Provide the (x, y) coordinate of the cell's center where the given text is located.  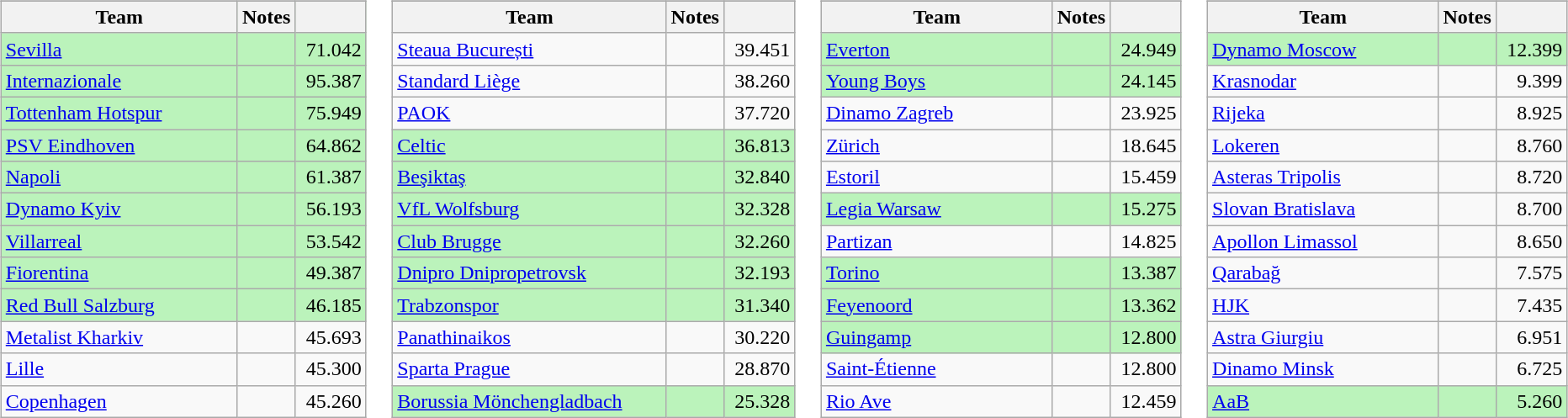
8.720 (1531, 177)
8.700 (1531, 209)
Legia Warsaw (937, 209)
15.275 (1146, 209)
Apollon Limassol (1323, 241)
Dinamo Zagreb (937, 113)
Saint-Étienne (937, 369)
37.720 (759, 113)
Internazionale (119, 81)
39.451 (759, 49)
6.951 (1531, 337)
45.693 (331, 337)
Sparta Prague (530, 369)
Tottenham Hotspur (119, 113)
Dinamo Minsk (1323, 369)
23.925 (1146, 113)
Young Boys (937, 81)
32.260 (759, 241)
VfL Wolfsburg (530, 209)
Standard Liège (530, 81)
Fiorentina (119, 273)
7.435 (1531, 305)
32.193 (759, 273)
Beşiktaş (530, 177)
Trabzonspor (530, 305)
Feyenoord (937, 305)
Slovan Bratislava (1323, 209)
Sevilla (119, 49)
45.300 (331, 369)
8.650 (1531, 241)
28.870 (759, 369)
Lille (119, 369)
24.949 (1146, 49)
HJK (1323, 305)
45.260 (331, 401)
64.862 (331, 146)
8.925 (1531, 113)
PAOK (530, 113)
Everton (937, 49)
53.542 (331, 241)
Krasnodar (1323, 81)
31.340 (759, 305)
Astra Giurgiu (1323, 337)
Red Bull Salzburg (119, 305)
71.042 (331, 49)
13.387 (1146, 273)
25.328 (759, 401)
13.362 (1146, 305)
32.840 (759, 177)
95.387 (331, 81)
61.387 (331, 177)
Guingamp (937, 337)
Celtic (530, 146)
Club Brugge (530, 241)
14.825 (1146, 241)
Metalist Kharkiv (119, 337)
Rijeka (1323, 113)
Zürich (937, 146)
Villarreal (119, 241)
5.260 (1531, 401)
9.399 (1531, 81)
15.459 (1146, 177)
38.260 (759, 81)
56.193 (331, 209)
AaB (1323, 401)
75.949 (331, 113)
Dnipro Dnipropetrovsk (530, 273)
6.725 (1531, 369)
Dynamo Kyiv (119, 209)
Panathinaikos (530, 337)
46.185 (331, 305)
12.399 (1531, 49)
Estoril (937, 177)
18.645 (1146, 146)
Asteras Tripolis (1323, 177)
49.387 (331, 273)
32.328 (759, 209)
8.760 (1531, 146)
Rio Ave (937, 401)
Lokeren (1323, 146)
Torino (937, 273)
Dynamo Moscow (1323, 49)
24.145 (1146, 81)
PSV Eindhoven (119, 146)
Qarabağ (1323, 273)
7.575 (1531, 273)
36.813 (759, 146)
Napoli (119, 177)
Borussia Mönchengladbach (530, 401)
12.459 (1146, 401)
Partizan (937, 241)
Steaua București (530, 49)
Copenhagen (119, 401)
30.220 (759, 337)
